Search for the cell housing the specified text and yield its [x, y] center coordinate. 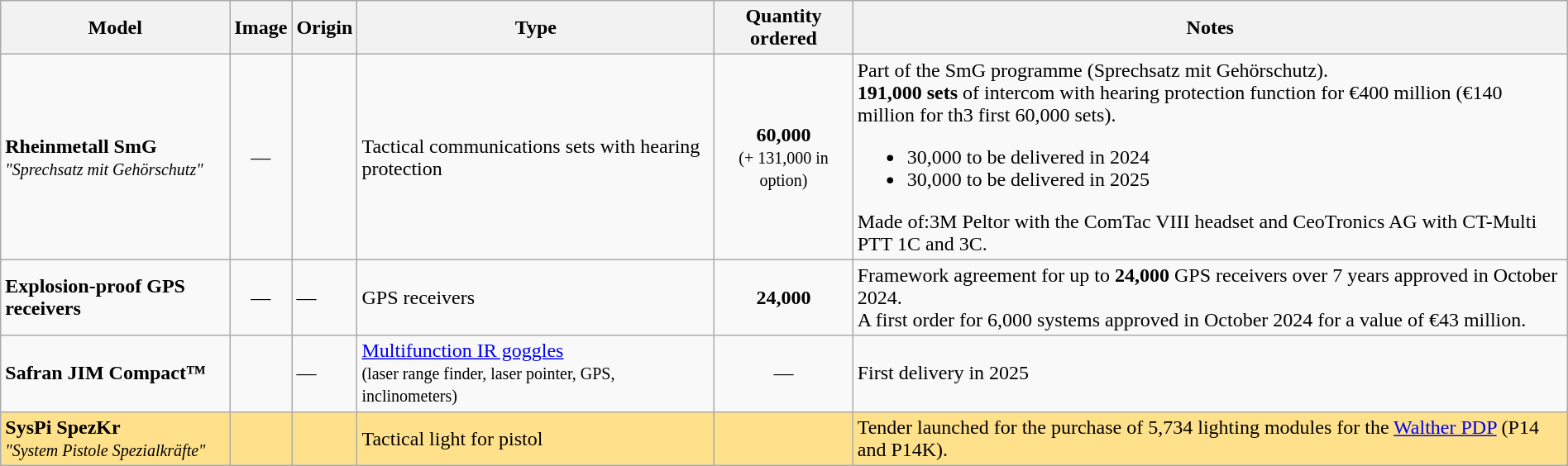
Type [536, 28]
Tender launched for the purchase of 5,734 lighting modules for the Walther PDP (P14 and P14K). [1210, 438]
Model [116, 28]
Origin [324, 28]
Safran JIM Compact™ [116, 373]
Image [261, 28]
Tactical light for pistol [536, 438]
Multifunction IR goggles(laser range finder, laser pointer, GPS, inclinometers) [536, 373]
Tactical communications sets with hearing protection [536, 157]
24,000 [784, 297]
Quantity ordered [784, 28]
Explosion-proof GPS receivers [116, 297]
60,000(+ 131,000 in option) [784, 157]
Rheinmetall SmG"Sprechsatz mit Gehörschutz" [116, 157]
Notes [1210, 28]
GPS receivers [536, 297]
SysPi SpezKr"System Pistole Spezialkräfte" [116, 438]
First delivery in 2025 [1210, 373]
